Detect which cell encompasses the target text, then output its (X, Y) center coordinate. 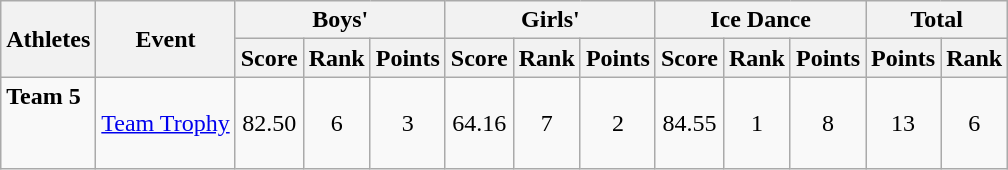
82.50 (269, 123)
Ice Dance (760, 20)
Girls' (550, 20)
Team 5 (48, 123)
Boys' (340, 20)
Total (937, 20)
3 (408, 123)
1 (756, 123)
64.16 (479, 123)
Athletes (48, 39)
Team Trophy (166, 123)
7 (546, 123)
8 (828, 123)
84.55 (689, 123)
Event (166, 39)
2 (618, 123)
13 (904, 123)
